Return (x, y) of the center of cell containing provided text 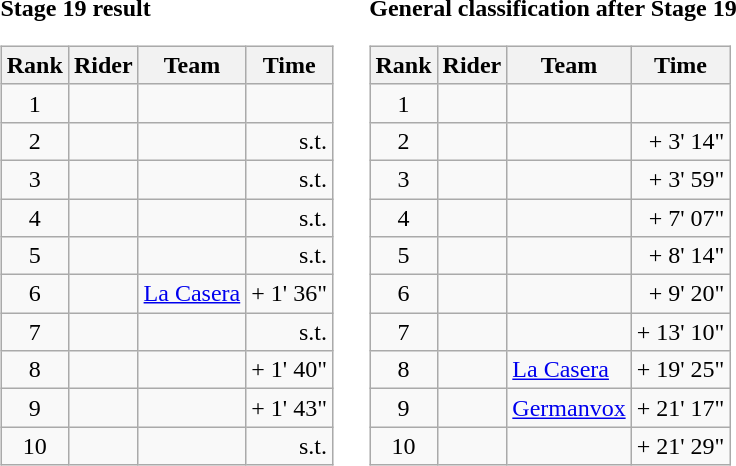
+ 8' 14" (680, 256)
+ 7' 07" (680, 217)
+ 13' 10" (680, 332)
+ 1' 40" (290, 370)
+ 1' 36" (290, 294)
Germanvox (569, 408)
+ 19' 25" (680, 370)
+ 9' 20" (680, 294)
+ 21' 29" (680, 446)
+ 3' 14" (680, 141)
+ 21' 17" (680, 408)
+ 1' 43" (290, 408)
+ 3' 59" (680, 179)
